Detect which cell encompasses the target text, then output its [x, y] center coordinate. 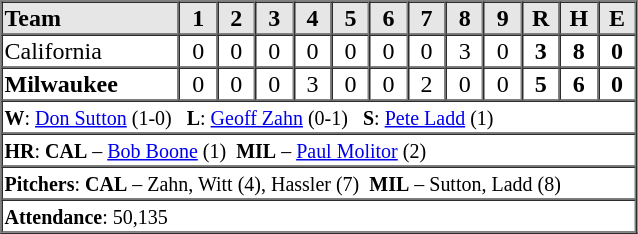
Attendance: 50,135 [319, 216]
E [617, 18]
H [579, 18]
Pitchers: CAL – Zahn, Witt (4), Hassler (7) MIL – Sutton, Ladd (8) [319, 182]
7 [427, 18]
9 [503, 18]
California [91, 50]
4 [312, 18]
Milwaukee [91, 84]
HR: CAL – Bob Boone (1) MIL – Paul Molitor (2) [319, 150]
Team [91, 18]
R [541, 18]
W: Don Sutton (1-0) L: Geoff Zahn (0-1) S: Pete Ladd (1) [319, 116]
1 [198, 18]
